Locate the cell with the specified text and output its [X, Y] center coordinate. 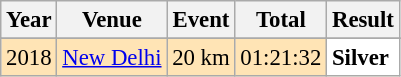
Year [29, 20]
Silver [364, 58]
01:21:32 [281, 58]
20 km [201, 58]
Result [364, 20]
Venue [112, 20]
Event [201, 20]
Total [281, 20]
2018 [29, 58]
New Delhi [112, 58]
